Output the [X, Y] coordinate of the center of the cell containing the given text.  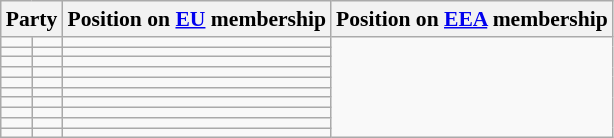
Position on EEA membership [472, 19]
Party [32, 19]
Position on EU membership [196, 19]
